Output the (x, y) coordinate of the center of the cell containing the given text.  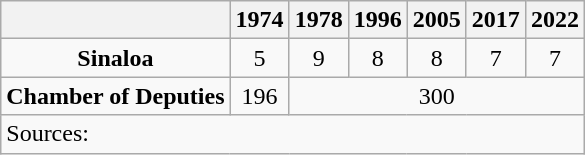
300 (436, 96)
Sources: (293, 134)
196 (260, 96)
2005 (436, 20)
1974 (260, 20)
1996 (378, 20)
1978 (318, 20)
2017 (496, 20)
Sinaloa (116, 58)
2022 (554, 20)
9 (318, 58)
Chamber of Deputies (116, 96)
5 (260, 58)
